Return (x, y) of the center of cell containing provided text 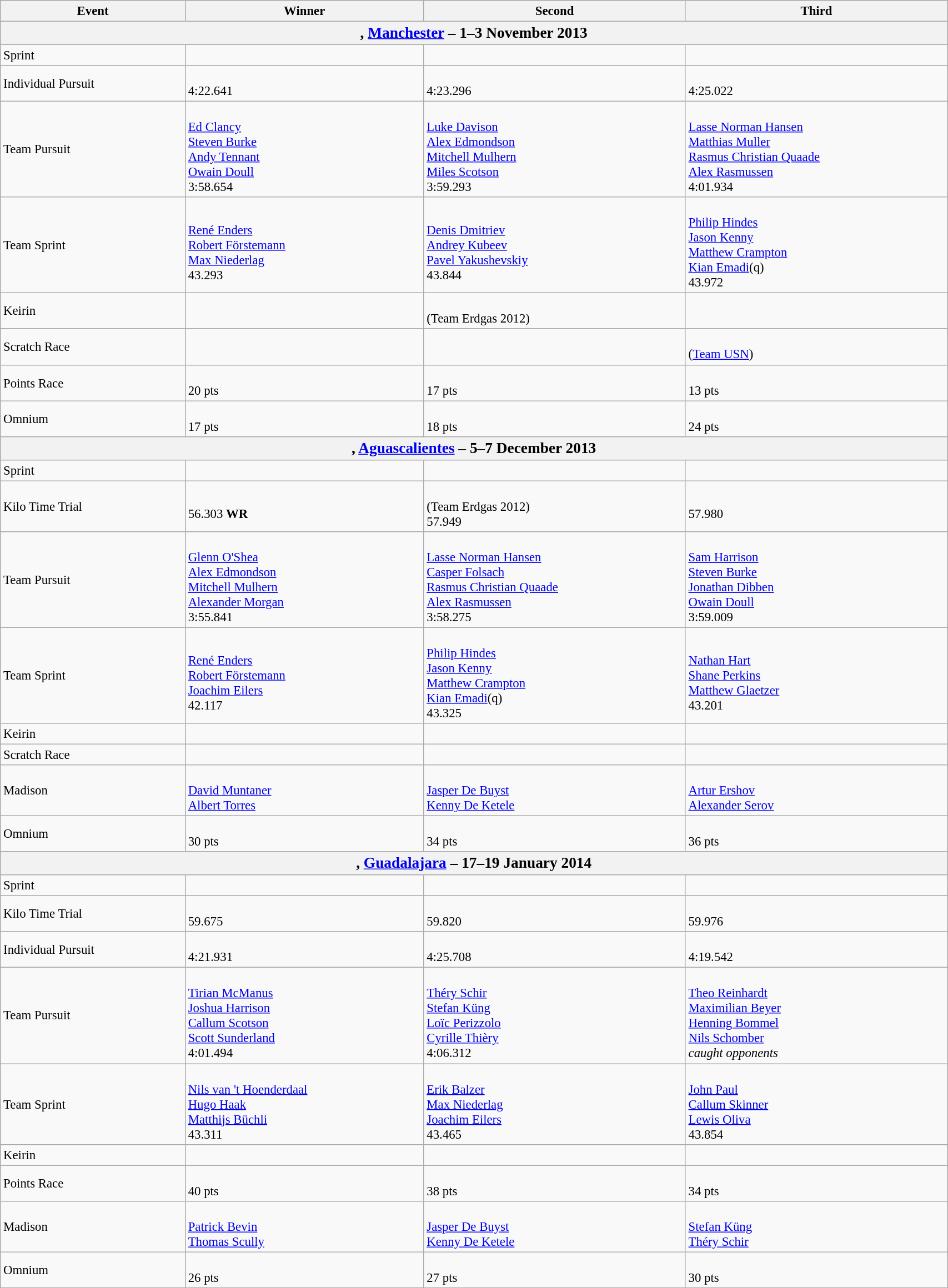
Winner (304, 11)
Théry SchirStefan KüngLoïc PerizzoloCyrille Thièry4:06.312 (554, 1016)
59.675 (304, 914)
Philip HindesJason KennyMatthew CramptonKian Emadi(q)43.325 (554, 675)
Stefan KüngThéry Schir (816, 1226)
, Aguascalientes – 5–7 December 2013 (474, 448)
Tirian McManusJoshua HarrisonCallum ScotsonScott Sunderland4:01.494 (304, 1016)
4:19.542 (816, 949)
Lasse Norman HansenMatthias MullerRasmus Christian QuaadeAlex Rasmussen4:01.934 (816, 150)
Denis DmitrievAndrey KubeevPavel Yakushevskiy43.844 (554, 245)
Nils van 't HoenderdaalHugo HaakMatthijs Büchli43.311 (304, 1104)
57.980 (816, 506)
59.820 (554, 914)
Philip HindesJason KennyMatthew CramptonKian Emadi(q)43.972 (816, 245)
27 pts (554, 1270)
, Manchester – 1–3 November 2013 (474, 33)
, Guadalajara – 17–19 January 2014 (474, 863)
26 pts (304, 1270)
20 pts (304, 383)
Theo ReinhardtMaximilian BeyerHenning BommelNils Schombercaught opponents (816, 1016)
Erik BalzerMax NiederlagJoachim Eilers43.465 (554, 1104)
13 pts (816, 383)
René EndersRobert FörstemannMax Niederlag43.293 (304, 245)
4:21.931 (304, 949)
Second (554, 11)
Patrick BevinThomas Scully (304, 1226)
(Team Erdgas 2012)57.949 (554, 506)
4:25.022 (816, 83)
Event (93, 11)
David MuntanerAlbert Torres (304, 791)
Artur ErshovAlexander Serov (816, 791)
24 pts (816, 419)
4:22.641 (304, 83)
38 pts (554, 1184)
Glenn O'SheaAlex EdmondsonMitchell MulhernAlexander Morgan3:55.841 (304, 580)
Luke DavisonAlex EdmondsonMitchell MulhernMiles Scotson3:59.293 (554, 150)
René EndersRobert FörstemannJoachim Eilers42.117 (304, 675)
Nathan HartShane PerkinsMatthew Glaetzer43.201 (816, 675)
(Team USN) (816, 348)
Ed ClancySteven BurkeAndy TennantOwain Doull3:58.654 (304, 150)
John PaulCallum SkinnerLewis Oliva43.854 (816, 1104)
59.976 (816, 914)
Sam HarrisonSteven BurkeJonathan DibbenOwain Doull3:59.009 (816, 580)
4:25.708 (554, 949)
Third (816, 11)
36 pts (816, 834)
18 pts (554, 419)
40 pts (304, 1184)
Lasse Norman HansenCasper FolsachRasmus Christian QuaadeAlex Rasmussen3:58.275 (554, 580)
4:23.296 (554, 83)
(Team Erdgas 2012) (554, 311)
56.303 WR (304, 506)
